Provide the (X, Y) coordinate of the cell's center where the given text is located.  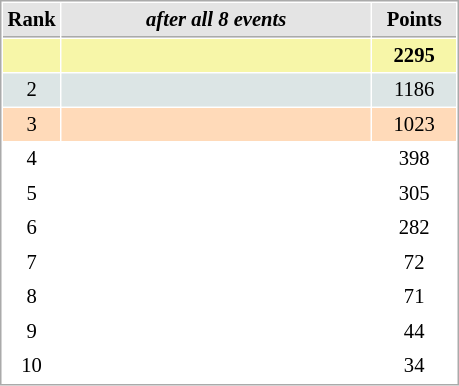
4 (32, 158)
after all 8 events (216, 20)
1186 (414, 90)
2295 (414, 56)
2 (32, 90)
305 (414, 194)
34 (414, 366)
10 (32, 366)
3 (32, 124)
72 (414, 262)
7 (32, 262)
282 (414, 228)
44 (414, 332)
398 (414, 158)
5 (32, 194)
Points (414, 20)
6 (32, 228)
Rank (32, 20)
1023 (414, 124)
9 (32, 332)
8 (32, 296)
71 (414, 296)
